Provide the [x, y] coordinate of the cell's center where the given text is located.  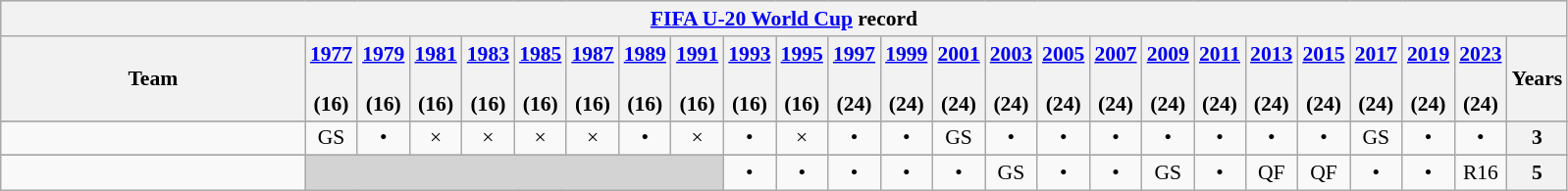
Team [153, 78]
FIFA U-20 World Cup record [784, 19]
1991(16) [697, 78]
2015(24) [1323, 78]
1977(16) [332, 78]
2013(24) [1272, 78]
1989(16) [646, 78]
3 [1538, 138]
5 [1538, 173]
2023(24) [1480, 78]
2003(24) [1011, 78]
Years [1538, 78]
1999(24) [907, 78]
1981(16) [436, 78]
1997(24) [854, 78]
1987(16) [593, 78]
2001(24) [958, 78]
2009(24) [1168, 78]
2011(24) [1220, 78]
1983(16) [489, 78]
1995(16) [803, 78]
1985(16) [540, 78]
1993(16) [750, 78]
2019(24) [1429, 78]
1979(16) [383, 78]
R16 [1480, 173]
2007(24) [1115, 78]
2017(24) [1376, 78]
2005(24) [1064, 78]
